For the text-containing cell, return its midpoint in [x, y] coordinate format. 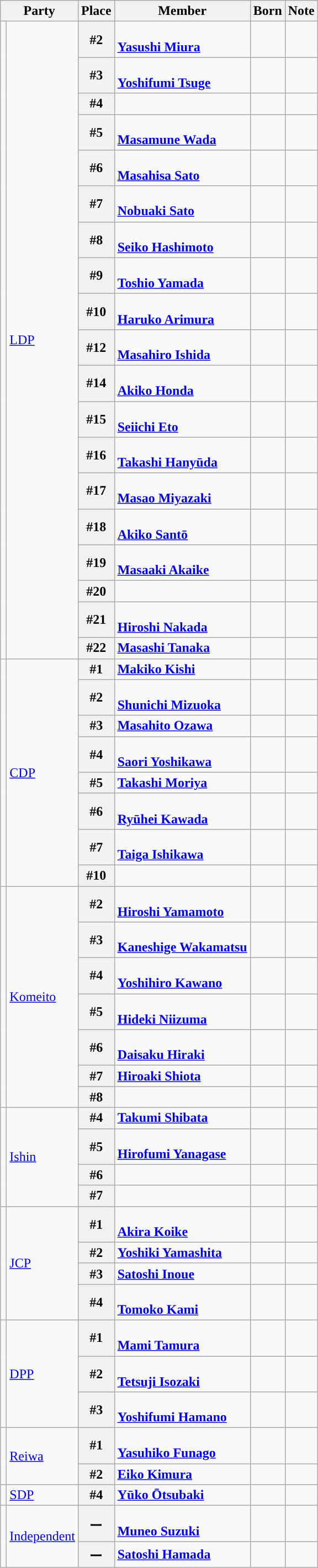
Takashi Hanyūda [182, 456]
JCP [43, 1263]
Makiko Kishi [182, 669]
Party [40, 11]
Takumi Shibata [182, 1118]
Yūko Ōtsubaki [182, 1495]
#17 [96, 491]
Independent [43, 1537]
Nobuaki Sato [182, 204]
#22 [96, 648]
Yoshifumi Tsuge [182, 75]
Place [96, 11]
Hirofumi Yanagase [182, 1146]
Taiga Ishikawa [182, 847]
Hiroshi Yamamoto [182, 903]
Masashi Tanaka [182, 648]
#9 [96, 276]
Akiko Santō [182, 527]
Reiwa [43, 1456]
Hideki Niizuma [182, 1012]
Tetsuji Isozaki [182, 1373]
Masaaki Akaike [182, 563]
Yasuhiko Funago [182, 1446]
Seiko Hashimoto [182, 239]
CDP [43, 772]
Yoshihiro Kawano [182, 976]
Eiko Kimura [182, 1474]
Masahiro Ishida [182, 347]
#19 [96, 563]
Ryūhei Kawada [182, 811]
Seiichi Eto [182, 419]
Note [301, 11]
Tomoko Kami [182, 1302]
Toshio Yamada [182, 276]
Member [182, 11]
LDP [43, 340]
Komeito [43, 996]
#20 [96, 591]
SDP [43, 1495]
Takashi Moriya [182, 783]
Akiko Honda [182, 383]
DPP [43, 1373]
Haruko Arimura [182, 311]
#12 [96, 347]
Ishin [43, 1157]
Akira Koike [182, 1224]
Mami Tamura [182, 1338]
Yoshiki Yamashita [182, 1253]
#18 [96, 527]
Born [267, 11]
Masahisa Sato [182, 168]
#14 [96, 383]
#16 [96, 456]
Daisaku Hiraki [182, 1048]
Satoshi Hamada [182, 1554]
Hiroshi Nakada [182, 620]
Masamune Wada [182, 132]
#15 [96, 419]
Masahito Ozawa [182, 726]
Yoshifumi Hamano [182, 1410]
Kaneshige Wakamatsu [182, 940]
Muneo Suzuki [182, 1523]
Satoshi Inoue [182, 1273]
#21 [96, 620]
Yasushi Miura [182, 40]
Masao Miyazaki [182, 491]
Shunichi Mizuoka [182, 697]
Saori Yoshikawa [182, 754]
Hiroaki Shiota [182, 1076]
